Determine the (X, Y) coordinate at the center of the cell enclosing the given text.  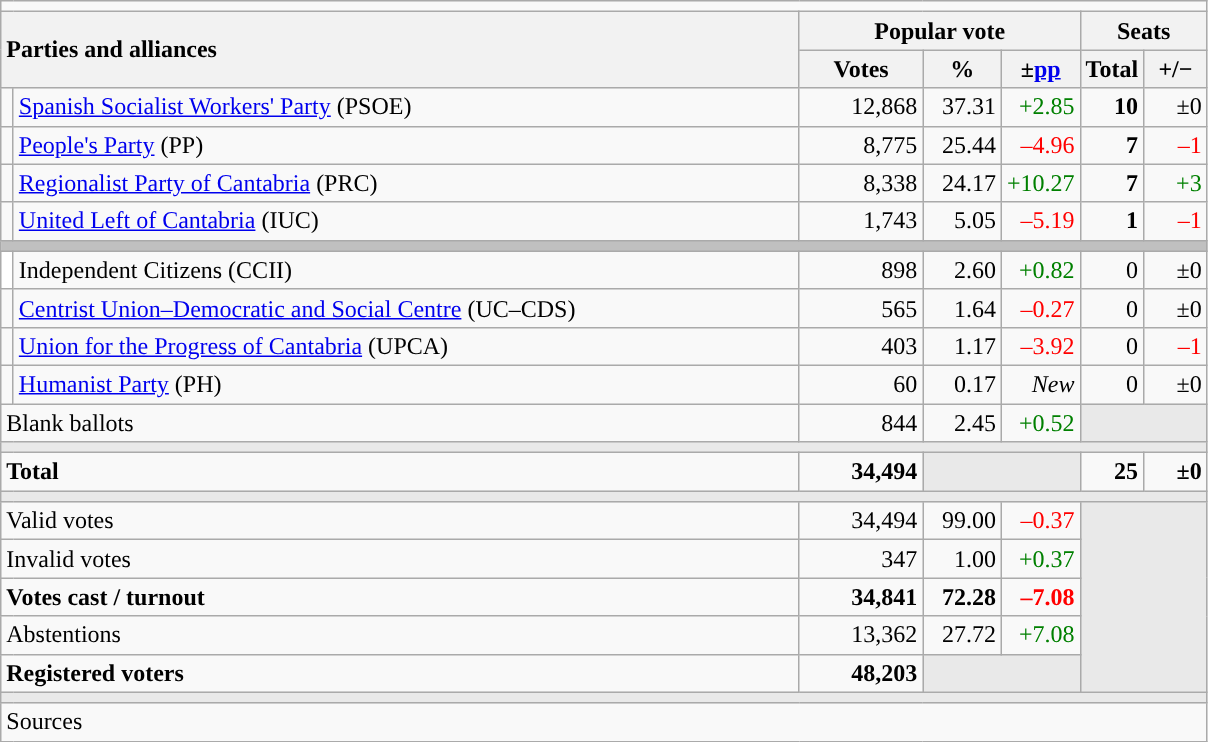
Valid votes (400, 521)
48,203 (861, 673)
1,743 (861, 221)
25.44 (962, 145)
Votes cast / turnout (400, 597)
27.72 (962, 635)
–7.08 (1040, 597)
Blank ballots (400, 423)
Humanist Party (PH) (406, 384)
72.28 (962, 597)
5.05 (962, 221)
8,338 (861, 183)
13,362 (861, 635)
1.00 (962, 559)
+3 (1176, 183)
Sources (604, 722)
Abstentions (400, 635)
565 (861, 308)
% (962, 69)
60 (861, 384)
+7.08 (1040, 635)
37.31 (962, 107)
Votes (861, 69)
Invalid votes (400, 559)
Popular vote (940, 31)
25 (1112, 472)
±pp (1040, 69)
99.00 (962, 521)
2.60 (962, 270)
0.17 (962, 384)
12,868 (861, 107)
8,775 (861, 145)
1.17 (962, 346)
34,841 (861, 597)
–0.27 (1040, 308)
347 (861, 559)
Seats (1144, 31)
Independent Citizens (CCII) (406, 270)
–3.92 (1040, 346)
Union for the Progress of Cantabria (UPCA) (406, 346)
Centrist Union–Democratic and Social Centre (UC–CDS) (406, 308)
844 (861, 423)
People's Party (PP) (406, 145)
United Left of Cantabria (IUC) (406, 221)
Regionalist Party of Cantabria (PRC) (406, 183)
403 (861, 346)
10 (1112, 107)
Registered voters (400, 673)
Spanish Socialist Workers' Party (PSOE) (406, 107)
2.45 (962, 423)
1 (1112, 221)
1.64 (962, 308)
+0.52 (1040, 423)
+0.82 (1040, 270)
–5.19 (1040, 221)
–4.96 (1040, 145)
–0.37 (1040, 521)
898 (861, 270)
+2.85 (1040, 107)
Parties and alliances (400, 50)
+10.27 (1040, 183)
New (1040, 384)
+0.37 (1040, 559)
+/− (1176, 69)
24.17 (962, 183)
